Locate the cell with the specified text and output its (x, y) center coordinate. 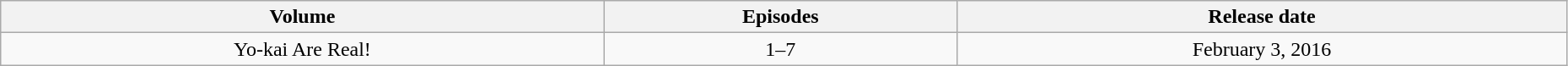
Release date (1262, 17)
Volume (302, 17)
February 3, 2016 (1262, 49)
Yo-kai Are Real! (302, 49)
Episodes (781, 17)
1–7 (781, 49)
